Search for the cell housing the specified text and yield its (X, Y) center coordinate. 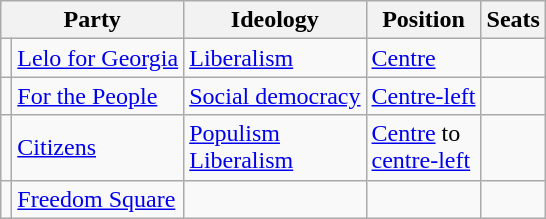
Social democracy (275, 96)
Position (424, 20)
Centre (424, 58)
Ideology (275, 20)
Liberalism (275, 58)
Party (92, 20)
Seats (513, 20)
For the People (98, 96)
Freedom Square (98, 199)
Citizens (98, 148)
Centre-left (424, 96)
Lelo for Georgia (98, 58)
Centre tocentre-left (424, 148)
PopulismLiberalism (275, 148)
